Determine the [X, Y] coordinate at the center of the cell enclosing the given text.  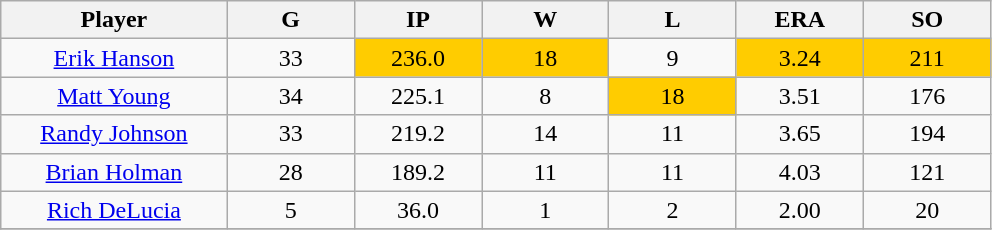
9 [672, 58]
4.03 [800, 172]
Erik Hanson [114, 58]
Rich DeLucia [114, 210]
225.1 [418, 96]
219.2 [418, 134]
Player [114, 20]
Matt Young [114, 96]
28 [290, 172]
2 [672, 210]
W [546, 20]
SO [928, 20]
3.24 [800, 58]
3.65 [800, 134]
36.0 [418, 210]
IP [418, 20]
194 [928, 134]
Randy Johnson [114, 134]
189.2 [418, 172]
ERA [800, 20]
236.0 [418, 58]
5 [290, 210]
20 [928, 210]
8 [546, 96]
121 [928, 172]
14 [546, 134]
2.00 [800, 210]
176 [928, 96]
1 [546, 210]
G [290, 20]
L [672, 20]
Brian Holman [114, 172]
3.51 [800, 96]
211 [928, 58]
34 [290, 96]
